Capture the cell that displays the provided text and extract its (X, Y) central coordinate. 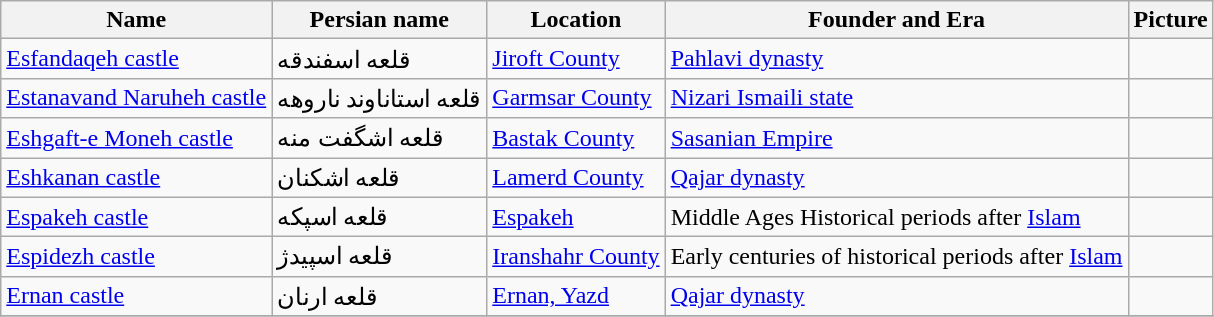
Iranshahr County (576, 257)
Espidezh castle (136, 257)
قلعه استاناوند ناروهه (380, 98)
Ernan, Yazd (576, 296)
Jiroft County (576, 59)
Estanavand Naruheh castle (136, 98)
Bastak County (576, 138)
قلعه اشگفت منه (380, 138)
Eshkanan castle (136, 178)
Persian name (380, 20)
Nizari Ismaili state (896, 98)
Esfandaqeh castle (136, 59)
Lamerd County (576, 178)
قلعه ارنان (380, 296)
Espakeh castle (136, 217)
قلعه اسپکه (380, 217)
Picture (1170, 20)
Garmsar County (576, 98)
Espakeh (576, 217)
قلعه اشکنان (380, 178)
Early centuries of historical periods after Islam (896, 257)
Middle Ages Historical periods after Islam (896, 217)
Name (136, 20)
Sasanian Empire (896, 138)
Eshgaft-e Moneh castle (136, 138)
Ernan castle (136, 296)
قلعه اسفندقه (380, 59)
قلعه اسپیدژ (380, 257)
Founder and Era (896, 20)
Pahlavi dynasty (896, 59)
Location (576, 20)
